Detect which cell encompasses the target text, then output its [X, Y] center coordinate. 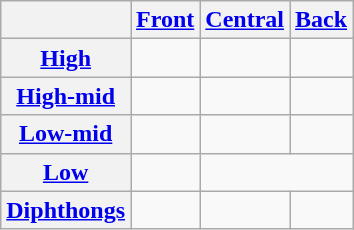
High-mid [66, 96]
Front [166, 20]
Low [66, 172]
Diphthongs [66, 210]
Central [245, 20]
Low-mid [66, 134]
Back [322, 20]
High [66, 58]
